For the text-containing cell, return its midpoint in [X, Y] coordinate format. 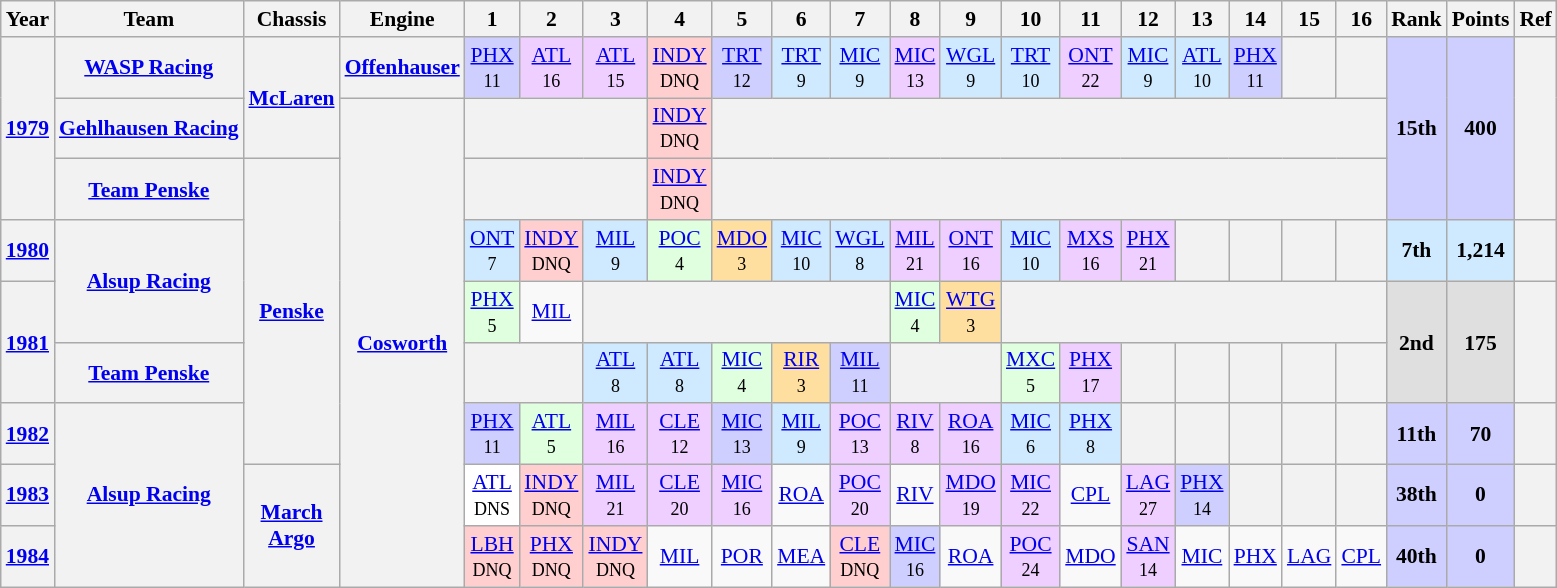
Chassis [291, 19]
7th [1416, 250]
March Argo [291, 526]
Gehlhausen Racing [148, 128]
ROA16 [970, 434]
400 [1481, 128]
Rank [1416, 19]
RIV [916, 496]
PHXDNQ [551, 556]
WTG3 [970, 312]
Cosworth [402, 342]
38th [1416, 496]
1,214 [1481, 250]
MEA [801, 556]
PHX [1256, 556]
PHX17 [1090, 372]
WASP Racing [148, 68]
MDO3 [742, 250]
MIL16 [615, 434]
MDO19 [970, 496]
LAG27 [1148, 496]
16 [1361, 19]
Team [148, 19]
8 [916, 19]
11th [1416, 434]
SAN14 [1148, 556]
4 [680, 19]
PHX14 [1202, 496]
12 [1148, 19]
PHX8 [1090, 434]
Offenhauser [402, 68]
Ref [1535, 19]
MDO [1090, 556]
TRT9 [801, 68]
CLEDNQ [860, 556]
70 [1481, 434]
ATL10 [1202, 68]
CLE20 [680, 496]
ATL15 [615, 68]
1982 [28, 434]
10 [1030, 19]
Penske [291, 312]
ONT7 [492, 250]
1980 [28, 250]
15th [1416, 128]
7 [860, 19]
2nd [1416, 342]
ATL5 [551, 434]
1981 [28, 342]
ONT22 [1090, 68]
MIC22 [1030, 496]
MXC5 [1030, 372]
Year [28, 19]
1984 [28, 556]
TRT12 [742, 68]
MIC6 [1030, 434]
RIV8 [916, 434]
LAG [1309, 556]
1983 [28, 496]
PHX21 [1148, 250]
POC20 [860, 496]
POC4 [680, 250]
McLaren [291, 98]
9 [970, 19]
LBHDNQ [492, 556]
Points [1481, 19]
6 [801, 19]
WGL9 [970, 68]
ATLDNS [492, 496]
TRT10 [1030, 68]
15 [1309, 19]
ATL16 [551, 68]
1 [492, 19]
POR [742, 556]
POC24 [1030, 556]
RIR3 [801, 372]
40th [1416, 556]
POC13 [860, 434]
1979 [28, 128]
PHX5 [492, 312]
WGL8 [860, 250]
MIL11 [860, 372]
175 [1481, 342]
14 [1256, 19]
3 [615, 19]
5 [742, 19]
Engine [402, 19]
13 [1202, 19]
11 [1090, 19]
ONT16 [970, 250]
MIC [1202, 556]
MXS16 [1090, 250]
CLE12 [680, 434]
2 [551, 19]
